Return (x, y) of the center of cell containing provided text 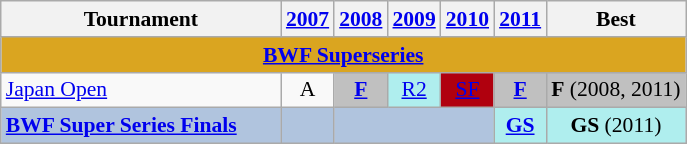
Japan Open (141, 90)
R2 (414, 90)
2008 (360, 19)
Best (616, 19)
A (308, 90)
SF (468, 90)
BWF Superseries (344, 55)
GS (520, 126)
GS (2011) (616, 126)
BWF Super Series Finals (141, 126)
2011 (520, 19)
F (2008, 2011) (616, 90)
Tournament (141, 19)
2010 (468, 19)
2009 (414, 19)
2007 (308, 19)
